Find where the given text appears and provide that cell's center as [X, Y] coordinate. 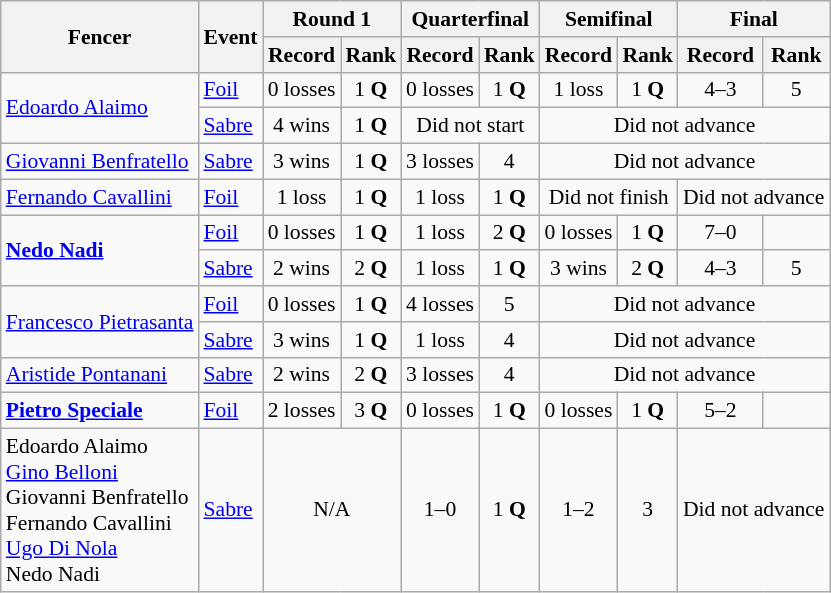
7–0 [720, 233]
Edoardo Alaimo Gino Belloni Giovanni Benfratello Fernando Cavallini Ugo Di Nola Nedo Nadi [100, 510]
2 losses [302, 411]
Giovanni Benfratello [100, 162]
Aristide Pontanani [100, 375]
3 Q [370, 411]
3 [648, 510]
5–2 [720, 411]
Semifinal [608, 19]
Round 1 [332, 19]
Pietro Speciale [100, 411]
Event [230, 36]
Edoardo Alaimo [100, 108]
Did not start [470, 126]
1–2 [578, 510]
Did not finish [608, 197]
Fencer [100, 36]
Final [754, 19]
Nedo Nadi [100, 250]
Fernando Cavallini [100, 197]
4 losses [440, 304]
1–0 [440, 510]
Francesco Pietrasanta [100, 322]
Quarterfinal [470, 19]
4 wins [302, 126]
N/A [332, 510]
